Scan for the cell matching the given text and deliver its (X, Y) coordinate at center. 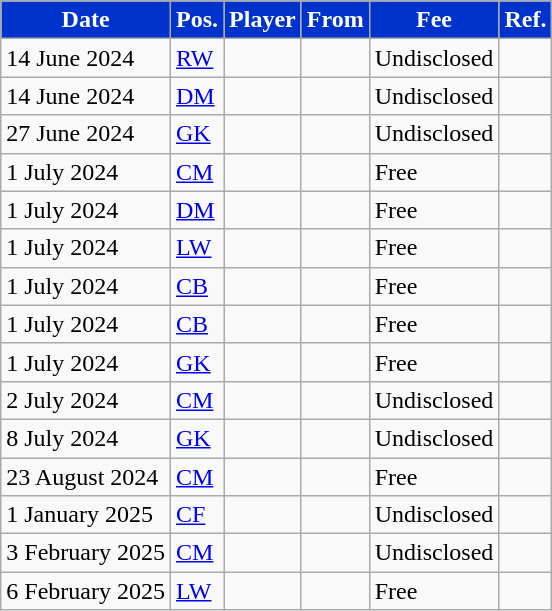
27 June 2024 (86, 134)
RW (196, 58)
1 January 2025 (86, 515)
8 July 2024 (86, 438)
From (335, 20)
Fee (434, 20)
3 February 2025 (86, 553)
Ref. (526, 20)
CF (196, 515)
Player (263, 20)
Date (86, 20)
23 August 2024 (86, 477)
2 July 2024 (86, 400)
Pos. (196, 20)
6 February 2025 (86, 591)
